Return [x, y] of the center of cell containing provided text 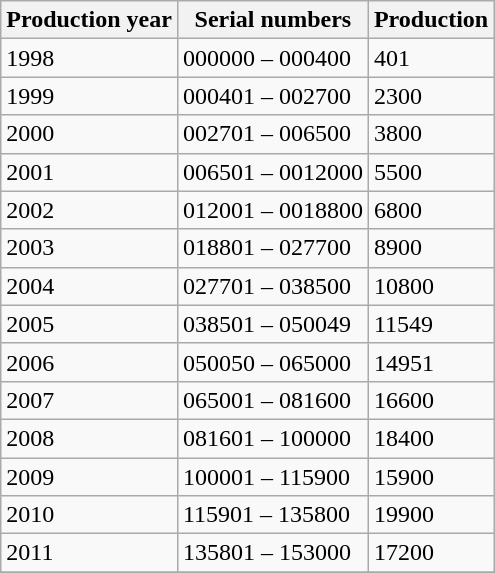
2009 [90, 477]
018801 – 027700 [272, 248]
050050 – 065000 [272, 362]
16600 [430, 400]
2007 [90, 400]
Production year [90, 20]
002701 – 006500 [272, 134]
2006 [90, 362]
11549 [430, 324]
1998 [90, 58]
2003 [90, 248]
115901 – 135800 [272, 515]
012001 – 0018800 [272, 210]
19900 [430, 515]
2010 [90, 515]
17200 [430, 553]
027701 – 038500 [272, 286]
2002 [90, 210]
2000 [90, 134]
006501 – 0012000 [272, 172]
038501 – 050049 [272, 324]
15900 [430, 477]
2008 [90, 438]
5500 [430, 172]
081601 – 100000 [272, 438]
Production [430, 20]
2011 [90, 553]
6800 [430, 210]
18400 [430, 438]
2005 [90, 324]
2004 [90, 286]
3800 [430, 134]
Serial numbers [272, 20]
000000 – 000400 [272, 58]
14951 [430, 362]
065001 – 081600 [272, 400]
135801 – 153000 [272, 553]
8900 [430, 248]
1999 [90, 96]
10800 [430, 286]
100001 – 115900 [272, 477]
000401 – 002700 [272, 96]
401 [430, 58]
2001 [90, 172]
2300 [430, 96]
